Determine the (x, y) coordinate at the center of the cell enclosing the given text.  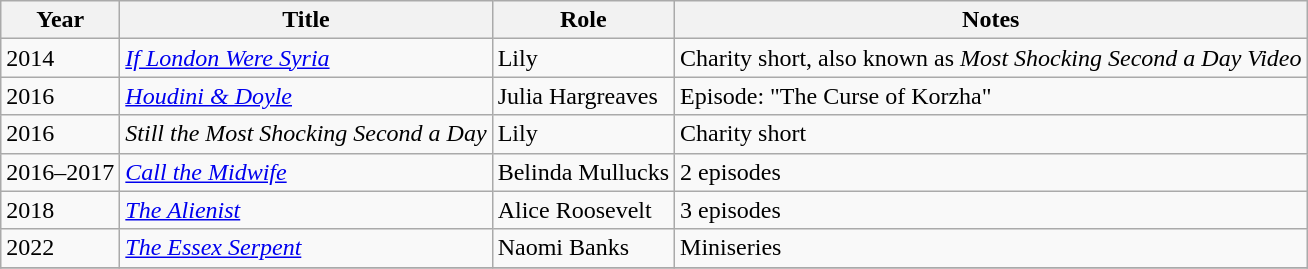
2014 (60, 58)
Charity short (992, 134)
Call the Midwife (306, 172)
2016–2017 (60, 172)
Houdini & Doyle (306, 96)
The Essex Serpent (306, 248)
Still the Most Shocking Second a Day (306, 134)
Alice Roosevelt (583, 210)
Naomi Banks (583, 248)
If London Were Syria (306, 58)
Role (583, 20)
Charity short, also known as Most Shocking Second a Day Video (992, 58)
Notes (992, 20)
Episode: "The Curse of Korzha" (992, 96)
3 episodes (992, 210)
The Alienist (306, 210)
Belinda Mullucks (583, 172)
Julia Hargreaves (583, 96)
Year (60, 20)
Title (306, 20)
Miniseries (992, 248)
2018 (60, 210)
2022 (60, 248)
2 episodes (992, 172)
